Find where the given text appears and provide that cell's center as (x, y) coordinate. 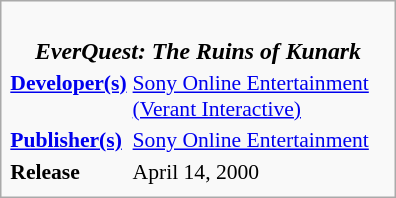
Publisher(s) (68, 140)
EverQuest: The Ruins of Kunark (198, 38)
Developer(s) (68, 96)
Sony Online Entertainment (259, 140)
Release (68, 171)
Sony Online Entertainment (Verant Interactive) (259, 96)
April 14, 2000 (259, 171)
